Pinpoint the cell where the given text exists, returning its [X, Y] midpoint coordinate. 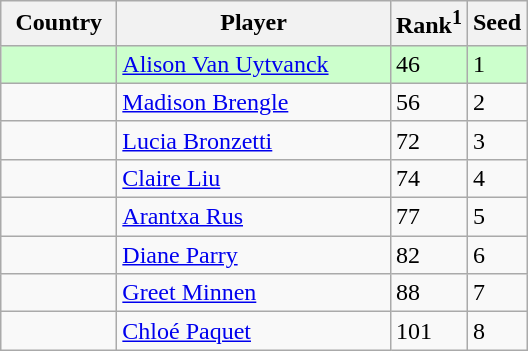
1 [496, 64]
Seed [496, 24]
5 [496, 217]
72 [428, 140]
7 [496, 293]
88 [428, 293]
Diane Parry [254, 255]
Madison Brengle [254, 102]
Chloé Paquet [254, 331]
101 [428, 331]
46 [428, 64]
56 [428, 102]
Country [59, 24]
2 [496, 102]
Lucia Bronzetti [254, 140]
82 [428, 255]
74 [428, 178]
4 [496, 178]
8 [496, 331]
Arantxa Rus [254, 217]
Greet Minnen [254, 293]
Rank1 [428, 24]
Player [254, 24]
77 [428, 217]
6 [496, 255]
Alison Van Uytvanck [254, 64]
3 [496, 140]
Claire Liu [254, 178]
